Return (X, Y) of the center of cell containing provided text 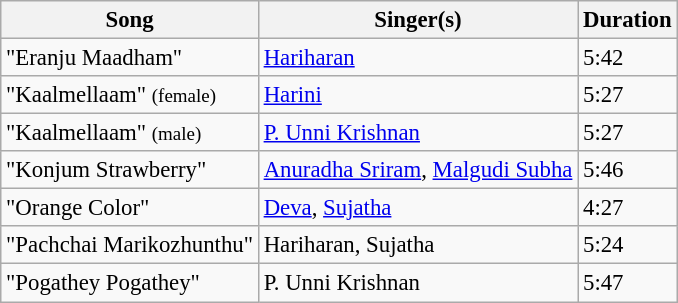
4:27 (628, 208)
Song (130, 20)
5:42 (628, 58)
"Eranju Maadham" (130, 58)
"Pachchai Marikozhunthu" (130, 245)
Duration (628, 20)
Singer(s) (418, 20)
5:46 (628, 170)
"Kaalmellaam" (female) (130, 95)
Hariharan (418, 58)
5:47 (628, 283)
"Orange Color" (130, 208)
Harini (418, 95)
Hariharan, Sujatha (418, 245)
"Kaalmellaam" (male) (130, 133)
Anuradha Sriram, Malgudi Subha (418, 170)
5:24 (628, 245)
"Pogathey Pogathey" (130, 283)
"Konjum Strawberry" (130, 170)
Deva, Sujatha (418, 208)
